Extract the [x, y] coordinate from the center of the cell holding the provided text.  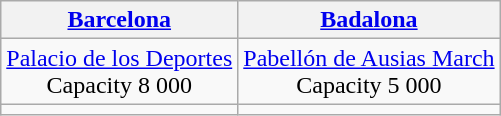
Badalona [369, 20]
Pabellón de Ausias MarchCapacity 5 000 [369, 72]
Barcelona [120, 20]
Palacio de los DeportesCapacity 8 000 [120, 72]
